Scan for the cell matching the given text and deliver its [X, Y] coordinate at center. 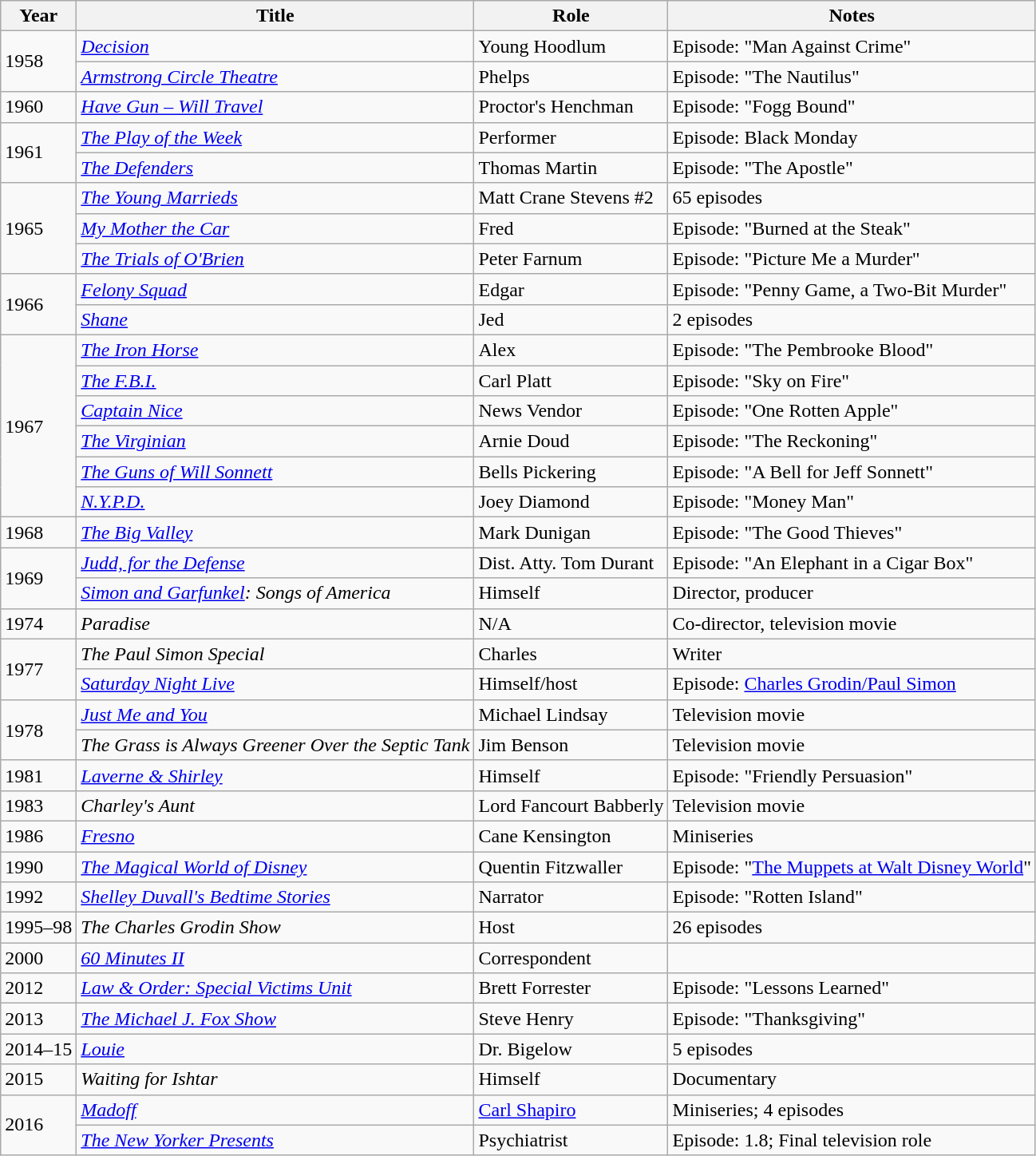
1966 [38, 304]
Steve Henry [571, 1019]
Decision [275, 46]
2014–15 [38, 1049]
1960 [38, 107]
Miniseries; 4 episodes [852, 1110]
Episode: "Penny Game, a Two-Bit Murder" [852, 289]
Shelley Duvall's Bedtime Stories [275, 897]
Madoff [275, 1110]
1958 [38, 61]
My Mother the Car [275, 228]
The Defenders [275, 168]
Saturday Night Live [275, 684]
Narrator [571, 897]
Episode: Charles Grodin/Paul Simon [852, 684]
Episode: "The Nautilus" [852, 77]
Year [38, 16]
Brett Forrester [571, 988]
1990 [38, 866]
Phelps [571, 77]
Episode: "The Reckoning" [852, 441]
1968 [38, 532]
Episode: "The Good Thieves" [852, 532]
1978 [38, 730]
The Paul Simon Special [275, 654]
1983 [38, 806]
Charley's Aunt [275, 806]
The Trials of O'Brien [275, 259]
5 episodes [852, 1049]
2012 [38, 988]
2015 [38, 1079]
Alex [571, 350]
2 episodes [852, 319]
Episode: "Man Against Crime" [852, 46]
1969 [38, 578]
The F.B.I. [275, 381]
Charles [571, 654]
Arnie Doud [571, 441]
Fred [571, 228]
Bells Pickering [571, 472]
Episode: "Friendly Persuasion" [852, 775]
Michael Lindsay [571, 715]
N.Y.P.D. [275, 502]
Lord Fancourt Babberly [571, 806]
Miniseries [852, 836]
Director, producer [852, 593]
N/A [571, 624]
Carl Platt [571, 381]
2016 [38, 1125]
Episode: "Burned at the Steak" [852, 228]
Episode: "Rotten Island" [852, 897]
Proctor's Henchman [571, 107]
Jed [571, 319]
The Guns of Will Sonnett [275, 472]
2000 [38, 958]
Edgar [571, 289]
Episode: "Lessons Learned" [852, 988]
Quentin Fitzwaller [571, 866]
Episode: "The Muppets at Walt Disney World" [852, 866]
Episode: "Money Man" [852, 502]
The Charles Grodin Show [275, 928]
1977 [38, 669]
Episode: "Thanksgiving" [852, 1019]
Host [571, 928]
The Grass is Always Greener Over the Septic Tank [275, 745]
1967 [38, 426]
Young Hoodlum [571, 46]
The Big Valley [275, 532]
2013 [38, 1019]
Episode: "The Apostle" [852, 168]
Louie [275, 1049]
Laverne & Shirley [275, 775]
26 episodes [852, 928]
The Iron Horse [275, 350]
Mark Dunigan [571, 532]
Dist. Atty. Tom Durant [571, 563]
1981 [38, 775]
News Vendor [571, 411]
Documentary [852, 1079]
Psychiatrist [571, 1140]
Captain Nice [275, 411]
Notes [852, 16]
Armstrong Circle Theatre [275, 77]
The Play of the Week [275, 137]
Cane Kensington [571, 836]
1974 [38, 624]
Performer [571, 137]
Correspondent [571, 958]
Writer [852, 654]
Episode: "Picture Me a Murder" [852, 259]
1965 [38, 228]
Jim Benson [571, 745]
The Virginian [275, 441]
Peter Farnum [571, 259]
1992 [38, 897]
Episode: "Fogg Bound" [852, 107]
Episode: 1.8; Final television role [852, 1140]
Shane [275, 319]
Carl Shapiro [571, 1110]
Law & Order: Special Victims Unit [275, 988]
The Michael J. Fox Show [275, 1019]
The New Yorker Presents [275, 1140]
Have Gun – Will Travel [275, 107]
Just Me and You [275, 715]
1995–98 [38, 928]
60 Minutes II [275, 958]
1961 [38, 152]
Episode: "Sky on Fire" [852, 381]
Matt Crane Stevens #2 [571, 198]
Episode: Black Monday [852, 137]
Judd, for the Defense [275, 563]
Himself/host [571, 684]
Paradise [275, 624]
Co-director, television movie [852, 624]
Dr. Bigelow [571, 1049]
The Magical World of Disney [275, 866]
Joey Diamond [571, 502]
Title [275, 16]
1986 [38, 836]
65 episodes [852, 198]
Simon and Garfunkel: Songs of America [275, 593]
The Young Marrieds [275, 198]
Fresno [275, 836]
Thomas Martin [571, 168]
Waiting for Ishtar [275, 1079]
Episode: "One Rotten Apple" [852, 411]
Episode: "An Elephant in a Cigar Box" [852, 563]
Episode: "A Bell for Jeff Sonnett" [852, 472]
Felony Squad [275, 289]
Role [571, 16]
Episode: "The Pembrooke Blood" [852, 350]
